For the text-containing cell, return its midpoint in (x, y) coordinate format. 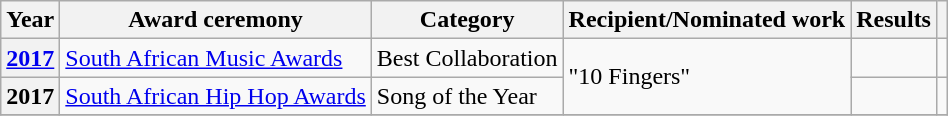
Award ceremony (216, 20)
"10 Fingers" (707, 77)
Category (467, 20)
Year (30, 20)
Best Collaboration (467, 58)
Song of the Year (467, 96)
South African Music Awards (216, 58)
South African Hip Hop Awards (216, 96)
Results (894, 20)
Recipient/Nominated work (707, 20)
